Scan for the cell matching the given text and deliver its [x, y] coordinate at center. 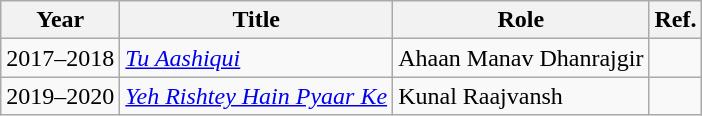
2017–2018 [60, 58]
Tu Aashiqui [256, 58]
Title [256, 20]
Yeh Rishtey Hain Pyaar Ke [256, 96]
Kunal Raajvansh [521, 96]
2019–2020 [60, 96]
Ahaan Manav Dhanrajgir [521, 58]
Role [521, 20]
Ref. [676, 20]
Year [60, 20]
